Determine the (X, Y) coordinate at the center of the cell enclosing the given text.  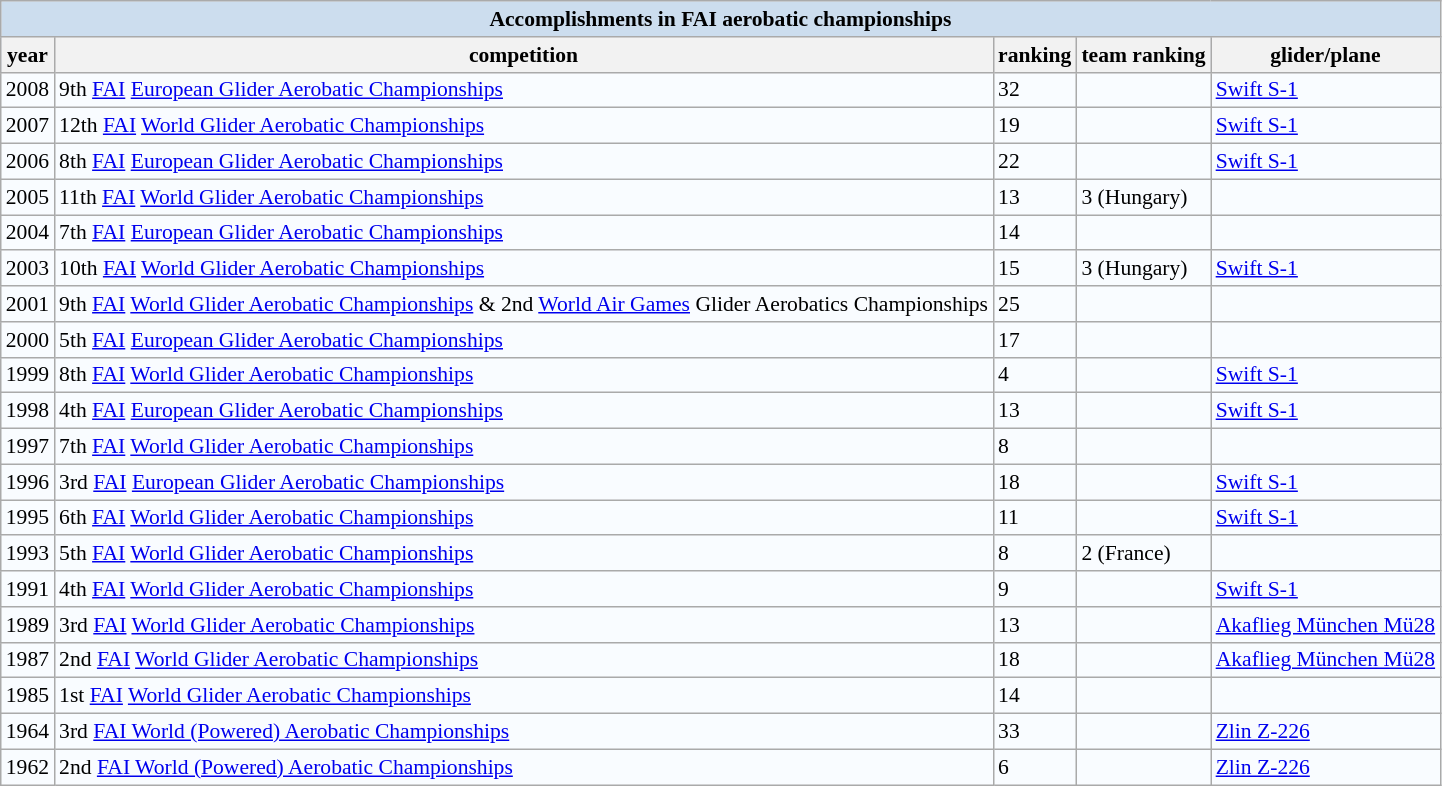
8th FAI World Glider Aerobatic Championships (524, 375)
2003 (28, 269)
2001 (28, 304)
4 (1034, 375)
Accomplishments in FAI aerobatic championships (720, 19)
team ranking (1143, 55)
competition (524, 55)
2000 (28, 340)
3rd FAI World Glider Aerobatic Championships (524, 625)
5th FAI World Glider Aerobatic Championships (524, 554)
11th FAI World Glider Aerobatic Championships (524, 197)
15 (1034, 269)
1999 (28, 375)
2004 (28, 233)
17 (1034, 340)
1962 (28, 767)
1964 (28, 732)
3rd FAI European Glider Aerobatic Championships (524, 482)
10th FAI World Glider Aerobatic Championships (524, 269)
1993 (28, 554)
2nd FAI World Glider Aerobatic Championships (524, 660)
2nd FAI World (Powered) Aerobatic Championships (524, 767)
4th FAI European Glider Aerobatic Championships (524, 411)
12th FAI World Glider Aerobatic Championships (524, 126)
22 (1034, 162)
6th FAI World Glider Aerobatic Championships (524, 518)
1997 (28, 447)
2005 (28, 197)
4th FAI World Glider Aerobatic Championships (524, 589)
glider/plane (1326, 55)
2007 (28, 126)
5th FAI European Glider Aerobatic Championships (524, 340)
7th FAI European Glider Aerobatic Championships (524, 233)
9 (1034, 589)
7th FAI World Glider Aerobatic Championships (524, 447)
1987 (28, 660)
2006 (28, 162)
year (28, 55)
8th FAI European Glider Aerobatic Championships (524, 162)
6 (1034, 767)
2008 (28, 90)
32 (1034, 90)
3rd FAI World (Powered) Aerobatic Championships (524, 732)
1st FAI World Glider Aerobatic Championships (524, 696)
1985 (28, 696)
1989 (28, 625)
25 (1034, 304)
1998 (28, 411)
2 (France) (1143, 554)
1995 (28, 518)
9th FAI European Glider Aerobatic Championships (524, 90)
9th FAI World Glider Aerobatic Championships & 2nd World Air Games Glider Aerobatics Championships (524, 304)
33 (1034, 732)
1996 (28, 482)
19 (1034, 126)
11 (1034, 518)
1991 (28, 589)
ranking (1034, 55)
